Pinpoint the cell where the given text exists, returning its [x, y] midpoint coordinate. 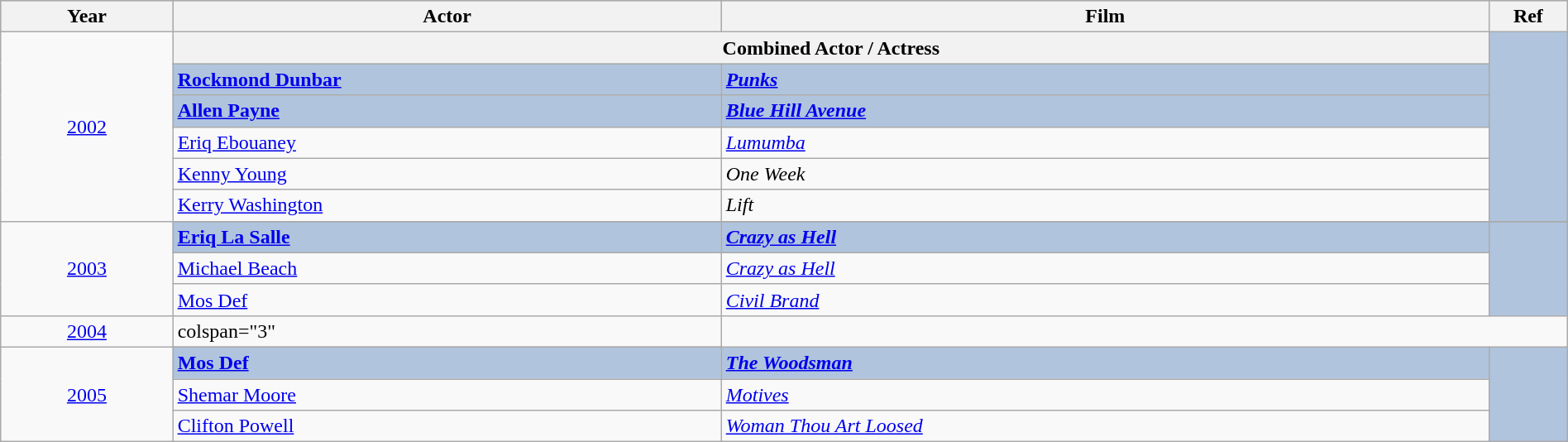
Punks [1105, 79]
Lumumba [1105, 142]
The Woodsman [1105, 363]
2003 [87, 268]
Clifton Powell [447, 426]
2004 [87, 331]
Ref [1528, 17]
Year [87, 17]
Blue Hill Avenue [1105, 111]
Allen Payne [447, 111]
Rockmond Dunbar [447, 79]
Eriq Ebouaney [447, 142]
Shemar Moore [447, 395]
colspan="3" [447, 331]
Lift [1105, 205]
One Week [1105, 174]
Combined Actor / Actress [830, 48]
Michael Beach [447, 268]
Actor [447, 17]
Eriq La Salle [447, 237]
Kerry Washington [447, 205]
Motives [1105, 395]
Woman Thou Art Loosed [1105, 426]
Civil Brand [1105, 300]
2005 [87, 394]
Film [1105, 17]
Kenny Young [447, 174]
2002 [87, 127]
